Locate the cell with the specified text and output its [X, Y] center coordinate. 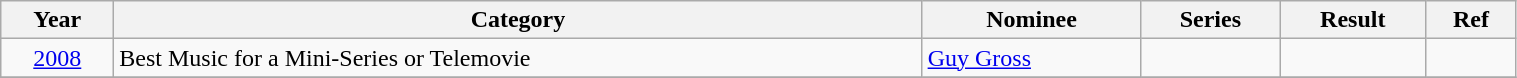
Year [58, 20]
Guy Gross [1032, 58]
Category [518, 20]
Best Music for a Mini-Series or Telemovie [518, 58]
Ref [1471, 20]
2008 [58, 58]
Result [1353, 20]
Series [1210, 20]
Nominee [1032, 20]
